For the text-containing cell, return its midpoint in [x, y] coordinate format. 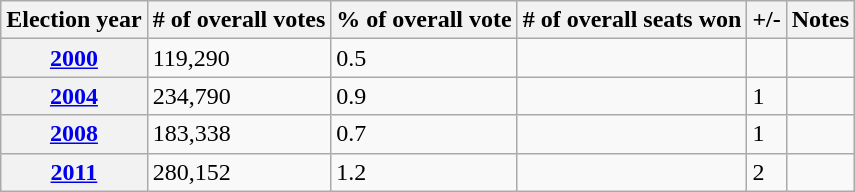
+/- [766, 20]
% of overall vote [424, 20]
Notes [820, 20]
2000 [74, 58]
119,290 [239, 58]
2008 [74, 134]
Election year [74, 20]
183,338 [239, 134]
2011 [74, 172]
1.2 [424, 172]
0.5 [424, 58]
280,152 [239, 172]
2004 [74, 96]
2 [766, 172]
0.9 [424, 96]
# of overall votes [239, 20]
0.7 [424, 134]
# of overall seats won [632, 20]
234,790 [239, 96]
